Search for the cell housing the specified text and yield its [x, y] center coordinate. 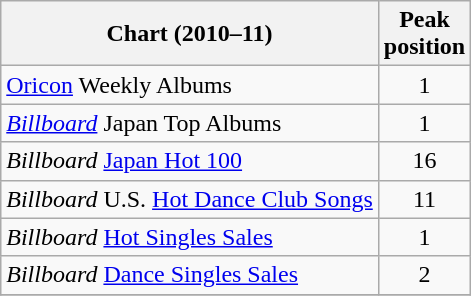
16 [424, 161]
Billboard Japan Hot 100 [190, 161]
Oricon Weekly Albums [190, 85]
2 [424, 275]
Peakposition [424, 34]
Billboard Hot Singles Sales [190, 237]
Billboard Japan Top Albums [190, 123]
Chart (2010–11) [190, 34]
11 [424, 199]
Billboard Dance Singles Sales [190, 275]
Billboard U.S. Hot Dance Club Songs [190, 199]
